Find where the given text appears and provide that cell's center as [x, y] coordinate. 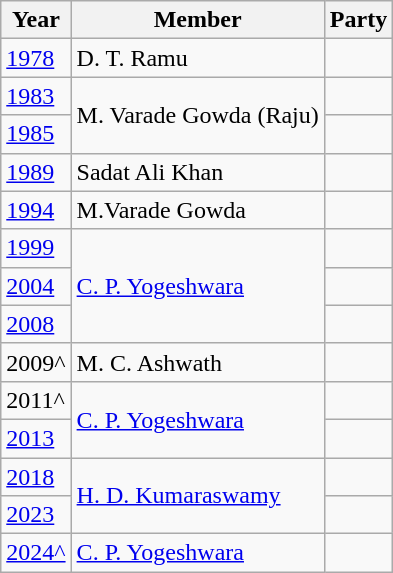
M. C. Ashwath [198, 362]
1989 [36, 172]
Party [358, 20]
2013 [36, 438]
H. D. Kumaraswamy [198, 496]
2018 [36, 477]
1999 [36, 248]
2023 [36, 515]
2009^ [36, 362]
2024^ [36, 553]
1994 [36, 210]
2004 [36, 286]
M. Varade Gowda (Raju) [198, 115]
2008 [36, 324]
1983 [36, 96]
Sadat Ali Khan [198, 172]
D. T. Ramu [198, 58]
Member [198, 20]
1985 [36, 134]
2011^ [36, 400]
1978 [36, 58]
Year [36, 20]
M.Varade Gowda [198, 210]
